Search for the cell housing the specified text and yield its (x, y) center coordinate. 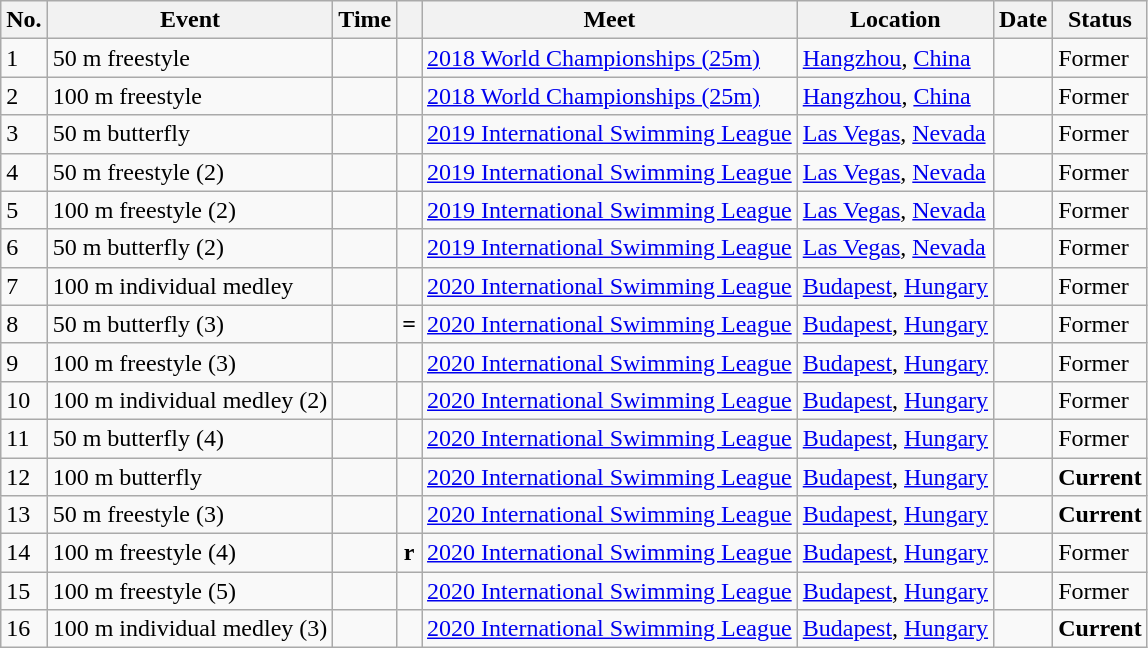
12 (24, 477)
100 m freestyle (2) (190, 210)
10 (24, 400)
14 (24, 553)
16 (24, 629)
No. (24, 20)
50 m butterfly (2) (190, 248)
1 (24, 58)
50 m freestyle (3) (190, 515)
50 m butterfly (190, 134)
50 m freestyle (190, 58)
2 (24, 96)
100 m freestyle (190, 96)
100 m individual medley (190, 286)
9 (24, 362)
8 (24, 324)
100 m individual medley (3) (190, 629)
50 m freestyle (2) (190, 172)
15 (24, 591)
Location (895, 20)
100 m freestyle (3) (190, 362)
50 m butterfly (4) (190, 438)
5 (24, 210)
Status (1100, 20)
r (410, 553)
4 (24, 172)
100 m butterfly (190, 477)
50 m butterfly (3) (190, 324)
100 m freestyle (5) (190, 591)
3 (24, 134)
6 (24, 248)
Meet (610, 20)
100 m individual medley (2) (190, 400)
13 (24, 515)
= (410, 324)
7 (24, 286)
100 m freestyle (4) (190, 553)
Time (365, 20)
Date (1024, 20)
11 (24, 438)
Event (190, 20)
